Extract the [x, y] coordinate from the center of the cell holding the provided text.  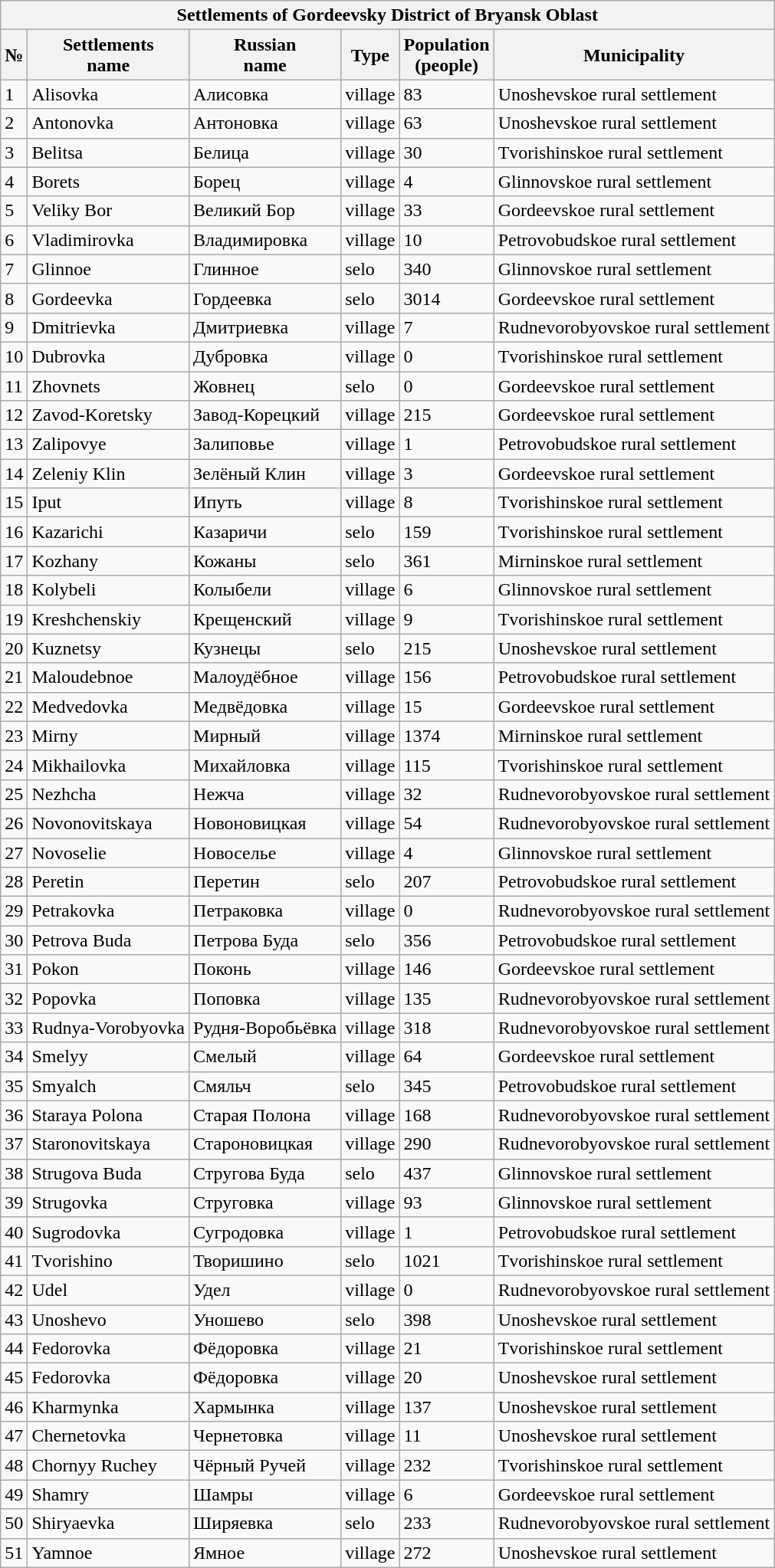
Чёрный Ручей [265, 1465]
Белица [265, 153]
29 [14, 911]
290 [446, 1144]
Novonovitskaya [109, 823]
Alisovka [109, 94]
Staronovitskaya [109, 1144]
Mikhailovka [109, 765]
43 [14, 1319]
17 [14, 561]
51 [14, 1553]
28 [14, 882]
Veliky Bor [109, 211]
137 [446, 1407]
Smyalch [109, 1086]
Zalipovye [109, 444]
36 [14, 1115]
Ширяевка [265, 1524]
345 [446, 1086]
Kharmynka [109, 1407]
13 [14, 444]
Petrova Buda [109, 940]
Unoshevo [109, 1319]
Владимировка [265, 240]
Borets [109, 182]
Mirny [109, 736]
Малоудёбное [265, 677]
27 [14, 853]
361 [446, 561]
Chernetovka [109, 1436]
Zhovnets [109, 385]
Sugrodovka [109, 1232]
Dmitrievka [109, 327]
340 [446, 269]
83 [446, 94]
26 [14, 823]
Kazarichi [109, 532]
Поконь [265, 969]
Shiryaevka [109, 1524]
93 [446, 1202]
18 [14, 590]
Iput [109, 503]
37 [14, 1144]
Удел [265, 1290]
63 [446, 123]
Popovka [109, 999]
2 [14, 123]
Колыбели [265, 590]
Шамры [265, 1494]
Кожаны [265, 561]
Population(people) [446, 55]
Strugova Buda [109, 1173]
Мирный [265, 736]
Tvorishino [109, 1261]
44 [14, 1349]
Староновицкая [265, 1144]
Жовнец [265, 385]
Петрова Буда [265, 940]
Antonovka [109, 123]
Гордеевка [265, 298]
Municipality [634, 55]
№ [14, 55]
Yamnoe [109, 1553]
Струговка [265, 1202]
47 [14, 1436]
Поповка [265, 999]
Shamry [109, 1494]
Pokon [109, 969]
Кузнецы [265, 648]
1021 [446, 1261]
Settlements of Gordeevsky District of Bryansk Oblast [388, 15]
156 [446, 677]
207 [446, 882]
Medvedovka [109, 707]
19 [14, 619]
Алисовка [265, 94]
Дмитриевка [265, 327]
Rudnya-Vorobyovka [109, 1028]
42 [14, 1290]
22 [14, 707]
Смелый [265, 1057]
Novoselie [109, 853]
168 [446, 1115]
39 [14, 1202]
Staraya Polona [109, 1115]
135 [446, 999]
Kolybeli [109, 590]
5 [14, 211]
Petrakovka [109, 911]
Udel [109, 1290]
Maloudebnoe [109, 677]
50 [14, 1524]
64 [446, 1057]
Новоселье [265, 853]
Новоновицкая [265, 823]
Ямное [265, 1553]
45 [14, 1378]
12 [14, 415]
Борец [265, 182]
31 [14, 969]
41 [14, 1261]
Рудня-Воробьёвка [265, 1028]
Стругова Буда [265, 1173]
Антоновка [265, 123]
16 [14, 532]
Dubrovka [109, 356]
Belitsa [109, 153]
437 [446, 1173]
Ипуть [265, 503]
40 [14, 1232]
Gordeevka [109, 298]
Strugovka [109, 1202]
Peretin [109, 882]
Глинное [265, 269]
3014 [446, 298]
38 [14, 1173]
25 [14, 794]
Старая Полона [265, 1115]
Казаричи [265, 532]
356 [446, 940]
232 [446, 1465]
318 [446, 1028]
Smelyy [109, 1057]
Чернетовка [265, 1436]
Завод-Корецкий [265, 415]
Великий Бор [265, 211]
Зелёный Клин [265, 474]
48 [14, 1465]
Хармынка [265, 1407]
Settlementsname [109, 55]
Петраковка [265, 911]
Type [370, 55]
1374 [446, 736]
Крещенский [265, 619]
35 [14, 1086]
Уношево [265, 1319]
Залиповье [265, 444]
24 [14, 765]
Смяльч [265, 1086]
Михайловка [265, 765]
Нежча [265, 794]
Дубровка [265, 356]
34 [14, 1057]
Nezhcha [109, 794]
Russianname [265, 55]
46 [14, 1407]
Творишино [265, 1261]
146 [446, 969]
115 [446, 765]
Перетин [265, 882]
23 [14, 736]
272 [446, 1553]
398 [446, 1319]
Сугродовка [265, 1232]
Kreshchenskiy [109, 619]
14 [14, 474]
Zavod-Koretsky [109, 415]
233 [446, 1524]
49 [14, 1494]
Kuznetsy [109, 648]
159 [446, 532]
Vladimirovka [109, 240]
Chornyy Ruchey [109, 1465]
Медвёдовка [265, 707]
Glinnoe [109, 269]
Kozhany [109, 561]
54 [446, 823]
Zeleniy Klin [109, 474]
